Pinpoint the cell where the given text exists, returning its (X, Y) midpoint coordinate. 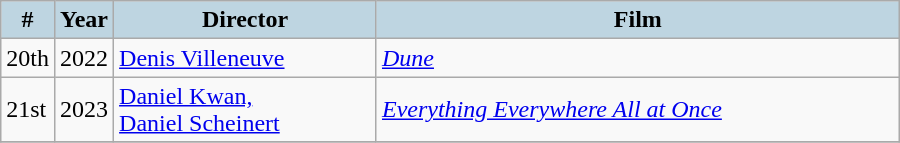
Everything Everywhere All at Once (638, 110)
Year (84, 20)
Daniel Kwan,Daniel Scheinert (246, 110)
21st (28, 110)
2023 (84, 110)
# (28, 20)
2022 (84, 58)
20th (28, 58)
Director (246, 20)
Denis Villeneuve (246, 58)
Dune (638, 58)
Film (638, 20)
